Locate the cell with the specified text and output its (x, y) center coordinate. 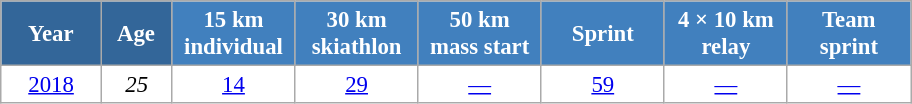
Team sprint (848, 34)
14 (234, 85)
25 (136, 85)
29 (356, 85)
30 km skiathlon (356, 34)
Age (136, 34)
59 (602, 85)
Sprint (602, 34)
50 km mass start (480, 34)
2018 (52, 85)
4 × 10 km relay (726, 34)
Year (52, 34)
15 km individual (234, 34)
